Locate the cell with the specified text and output its [X, Y] center coordinate. 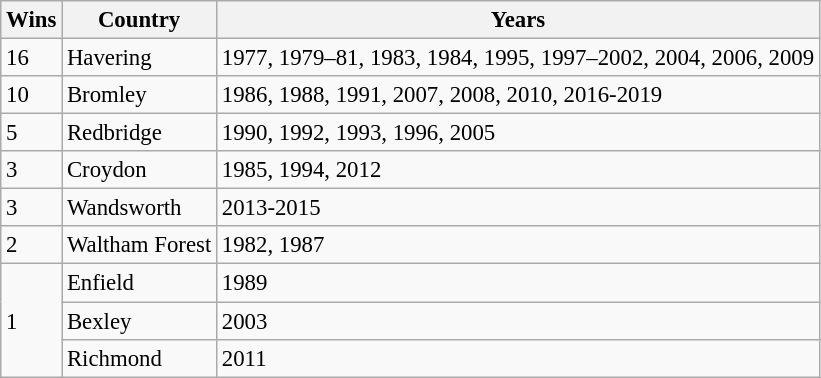
1990, 1992, 1993, 1996, 2005 [518, 133]
1986, 1988, 1991, 2007, 2008, 2010, 2016-2019 [518, 95]
2011 [518, 358]
Wins [32, 20]
Waltham Forest [140, 245]
10 [32, 95]
Bexley [140, 321]
2 [32, 245]
1977, 1979–81, 1983, 1984, 1995, 1997–2002, 2004, 2006, 2009 [518, 58]
Wandsworth [140, 208]
1989 [518, 283]
Country [140, 20]
Years [518, 20]
Havering [140, 58]
16 [32, 58]
1982, 1987 [518, 245]
Croydon [140, 170]
5 [32, 133]
2003 [518, 321]
Richmond [140, 358]
Bromley [140, 95]
Redbridge [140, 133]
2013-2015 [518, 208]
1 [32, 320]
Enfield [140, 283]
1985, 1994, 2012 [518, 170]
